Pinpoint the cell where the given text exists, returning its [x, y] midpoint coordinate. 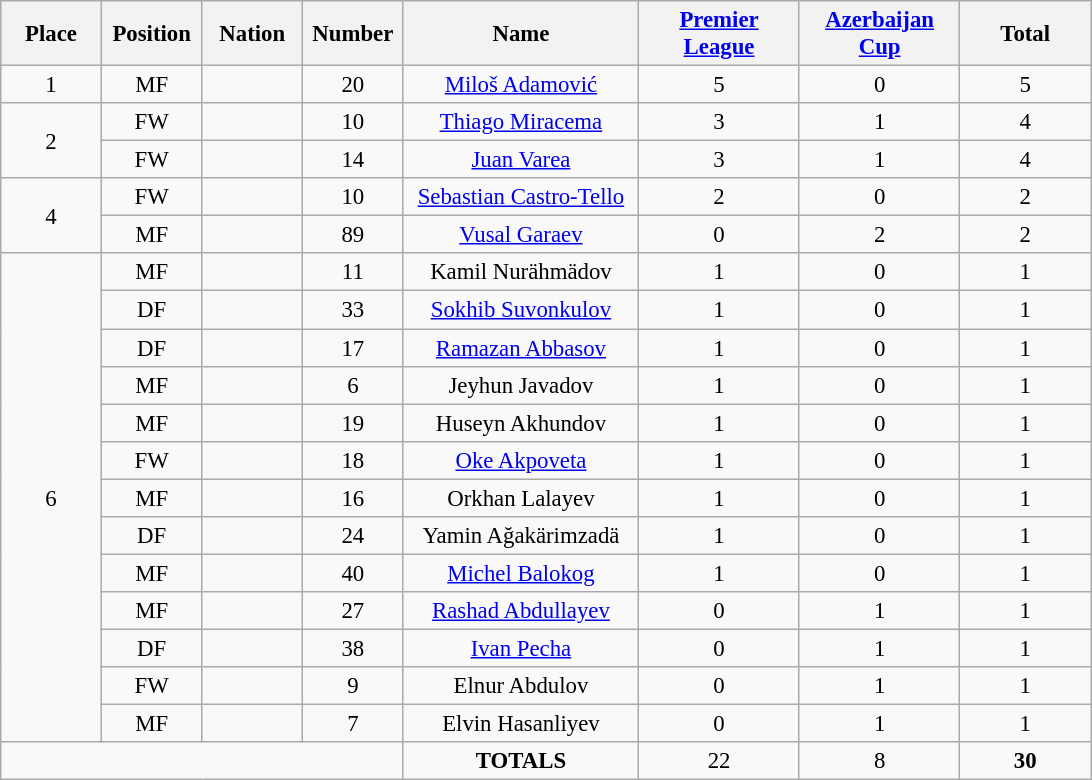
Name [521, 34]
16 [354, 498]
Vusal Garaev [521, 235]
Oke Akpoveta [521, 460]
Orkhan Lalayev [521, 498]
Elvin Hasanliyev [521, 724]
40 [354, 573]
9 [354, 686]
Rashad Abdullayev [521, 611]
24 [354, 536]
Yamin Ağakärimzadä [521, 536]
Nation [252, 34]
Place [52, 34]
11 [354, 273]
33 [354, 310]
Elnur Abdulov [521, 686]
Kamil Nurähmädov [521, 273]
38 [354, 648]
Position [152, 34]
17 [354, 348]
22 [720, 761]
30 [1026, 761]
Sokhib Suvonkulov [521, 310]
Huseyn Akhundov [521, 423]
7 [354, 724]
27 [354, 611]
8 [880, 761]
89 [354, 235]
Total [1026, 34]
Premier League [720, 34]
Sebastian Castro-Tello [521, 197]
TOTALS [521, 761]
Ivan Pecha [521, 648]
20 [354, 85]
19 [354, 423]
14 [354, 160]
Azerbaijan Cup [880, 34]
Juan Varea [521, 160]
Jeyhun Javadov [521, 385]
18 [354, 460]
Number [354, 34]
Michel Balokog [521, 573]
Thiago Miracema [521, 122]
Ramazan Abbasov [521, 348]
Miloš Adamović [521, 85]
